Provide the [X, Y] coordinate of the cell's center where the given text is located.  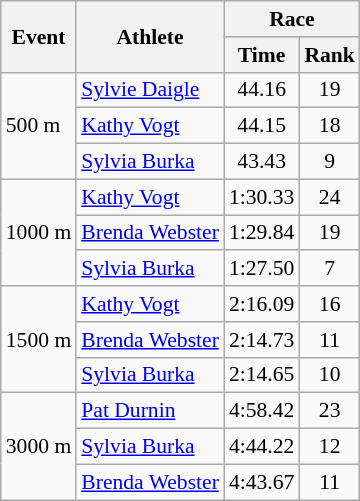
Pat Durnin [150, 411]
4:44.22 [262, 447]
9 [330, 162]
Event [38, 36]
Rank [330, 55]
44.16 [262, 90]
16 [330, 304]
24 [330, 197]
23 [330, 411]
44.15 [262, 126]
1500 m [38, 340]
500 m [38, 126]
10 [330, 375]
1:30.33 [262, 197]
2:16.09 [262, 304]
Time [262, 55]
3000 m [38, 446]
2:14.73 [262, 340]
43.43 [262, 162]
Sylvie Daigle [150, 90]
2:14.65 [262, 375]
Athlete [150, 36]
1:29.84 [262, 233]
1:27.50 [262, 269]
7 [330, 269]
4:43.67 [262, 482]
1000 m [38, 232]
Race [292, 19]
18 [330, 126]
12 [330, 447]
4:58.42 [262, 411]
